Scan for the cell matching the given text and deliver its (x, y) coordinate at center. 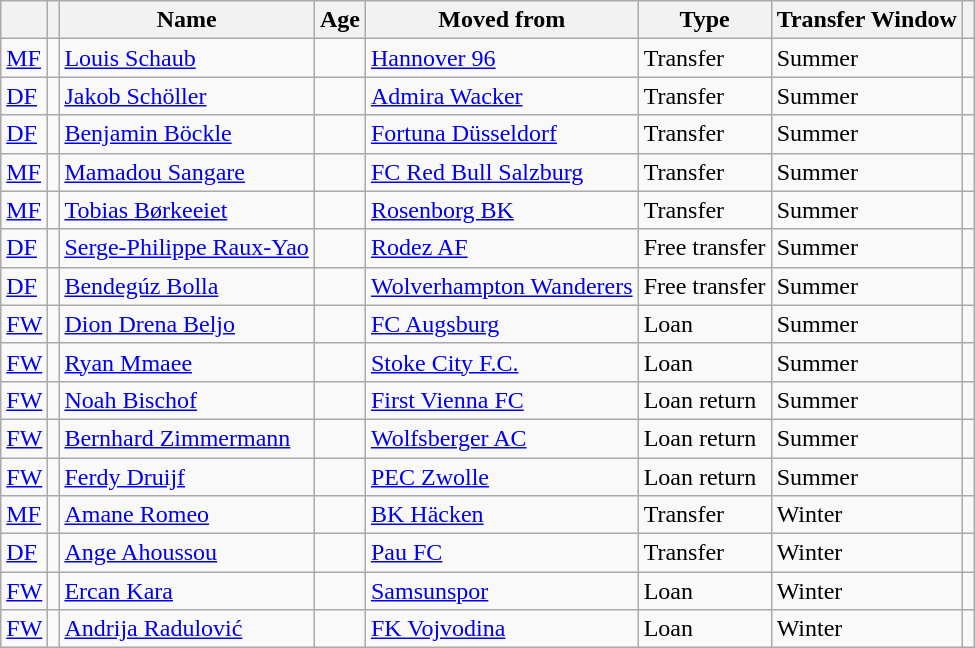
FC Red Bull Salzburg (502, 172)
Hannover 96 (502, 58)
Andrija Radulović (187, 629)
Ferdy Druijf (187, 477)
Name (187, 20)
Moved from (502, 20)
Dion Drena Beljo (187, 324)
Fortuna Düsseldorf (502, 134)
First Vienna FC (502, 400)
Louis Schaub (187, 58)
PEC Zwolle (502, 477)
Jakob Schöller (187, 96)
Rosenborg BK (502, 210)
FC Augsburg (502, 324)
Mamadou Sangare (187, 172)
Wolfsberger AC (502, 438)
Noah Bischof (187, 400)
FK Vojvodina (502, 629)
Wolverhampton Wanderers (502, 286)
Amane Romeo (187, 515)
Serge-Philippe Raux-Yao (187, 248)
BK Häcken (502, 515)
Ercan Kara (187, 591)
Stoke City F.C. (502, 362)
Bernhard Zimmermann (187, 438)
Ange Ahoussou (187, 553)
Admira Wacker (502, 96)
Bendegúz Bolla (187, 286)
Transfer Window (866, 20)
Tobias Børkeeiet (187, 210)
Pau FC (502, 553)
Type (704, 20)
Rodez AF (502, 248)
Ryan Mmaee (187, 362)
Samsunspor (502, 591)
Age (340, 20)
Benjamin Böckle (187, 134)
